Locate the cell with the specified text and output its [X, Y] center coordinate. 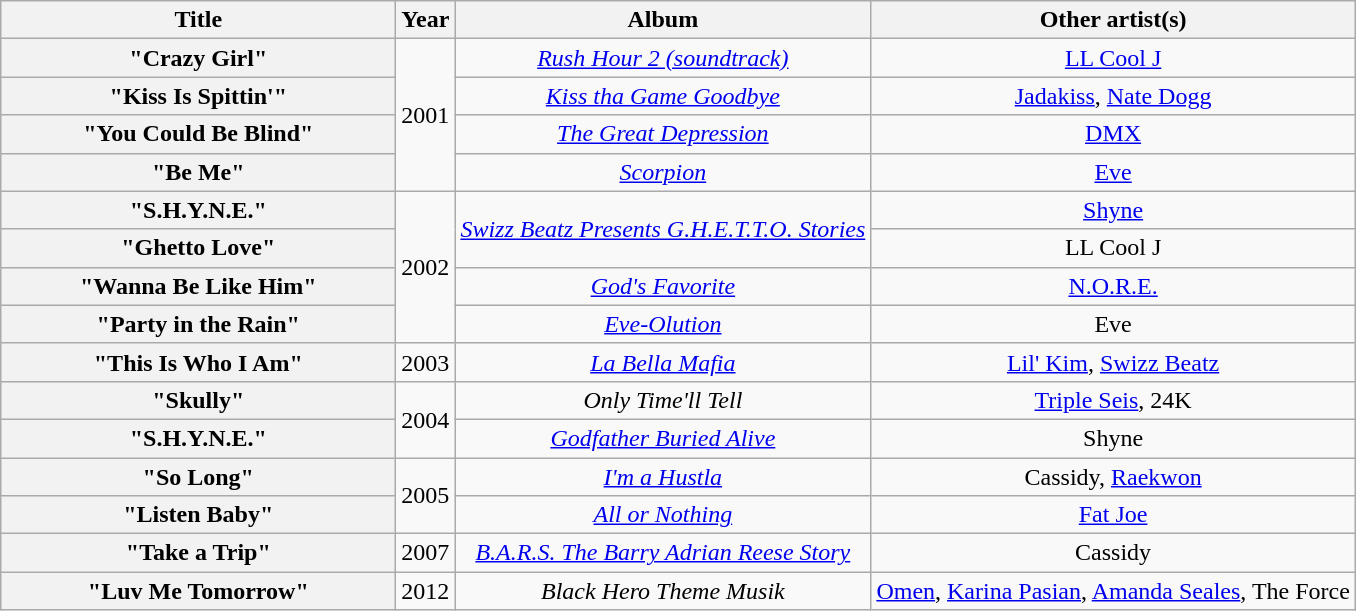
La Bella Mafia [663, 362]
Swizz Beatz Presents G.H.E.T.T.O. Stories [663, 229]
N.O.R.E. [1114, 286]
"Ghetto Love" [198, 248]
B.A.R.S. The Barry Adrian Reese Story [663, 553]
Kiss tha Game Goodbye [663, 96]
Cassidy [1114, 553]
Album [663, 20]
Other artist(s) [1114, 20]
The Great Depression [663, 134]
DMX [1114, 134]
Triple Seis, 24K [1114, 400]
2004 [426, 419]
"Take a Trip" [198, 553]
Godfather Buried Alive [663, 438]
"Kiss Is Spittin'" [198, 96]
"Wanna Be Like Him" [198, 286]
2002 [426, 267]
Title [198, 20]
"Be Me" [198, 172]
"You Could Be Blind" [198, 134]
"So Long" [198, 477]
Scorpion [663, 172]
"Crazy Girl" [198, 58]
Lil' Kim, Swizz Beatz [1114, 362]
2001 [426, 115]
2003 [426, 362]
God's Favorite [663, 286]
Year [426, 20]
Fat Joe [1114, 515]
All or Nothing [663, 515]
Eve-Olution [663, 324]
"Skully" [198, 400]
"This Is Who I Am" [198, 362]
Jadakiss, Nate Dogg [1114, 96]
"Party in the Rain" [198, 324]
Rush Hour 2 (soundtrack) [663, 58]
Only Time'll Tell [663, 400]
"Luv Me Tomorrow" [198, 591]
2012 [426, 591]
2005 [426, 496]
"Listen Baby" [198, 515]
I'm a Hustla [663, 477]
Omen, Karina Pasian, Amanda Seales, The Force [1114, 591]
Cassidy, Raekwon [1114, 477]
2007 [426, 553]
Black Hero Theme Musik [663, 591]
